Capture the cell that displays the provided text and extract its (x, y) central coordinate. 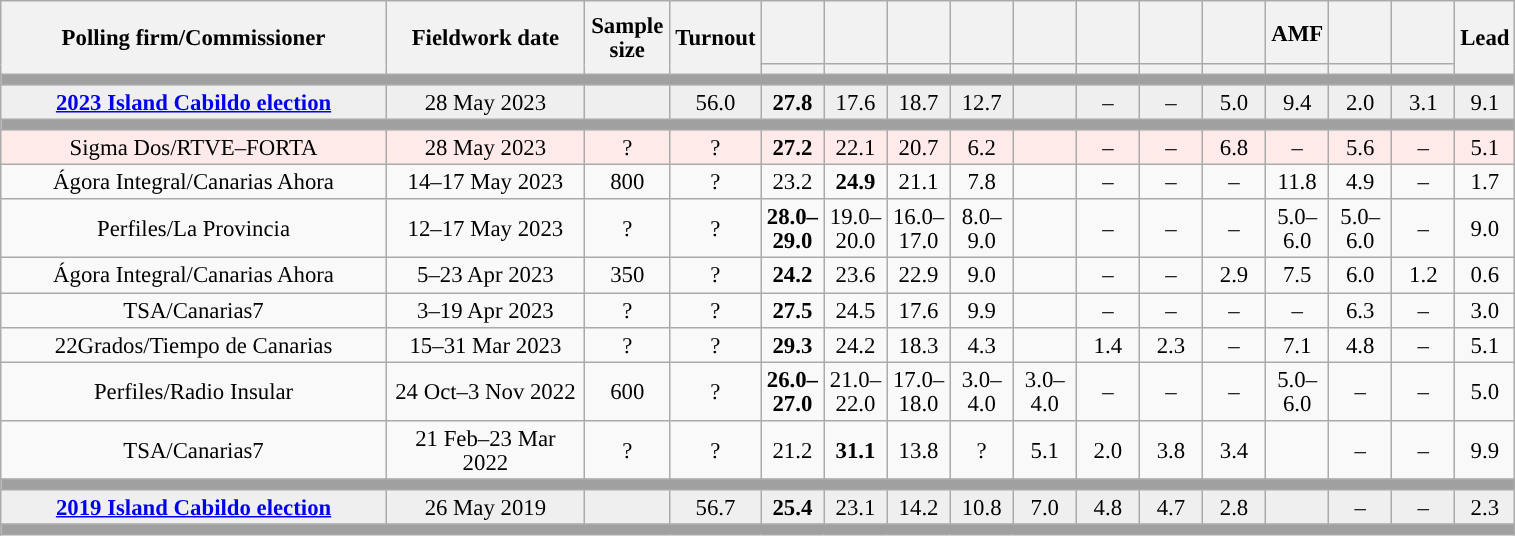
Sample size (627, 38)
1.4 (1108, 344)
23.1 (856, 508)
27.5 (792, 310)
15–31 Mar 2023 (485, 344)
25.4 (792, 508)
28.0–29.0 (792, 230)
4.7 (1170, 508)
27.8 (792, 102)
Perfiles/Radio Insular (194, 392)
26.0–27.0 (792, 392)
9.4 (1298, 102)
24.9 (856, 182)
31.1 (856, 450)
6.3 (1360, 310)
21 Feb–23 Mar 2022 (485, 450)
7.0 (1044, 508)
3.0 (1485, 310)
2.9 (1234, 276)
27.2 (792, 148)
21.0–22.0 (856, 392)
6.2 (982, 148)
18.3 (918, 344)
AMF (1298, 32)
14.2 (918, 508)
4.9 (1360, 182)
2.8 (1234, 508)
Polling firm/Commissioner (194, 38)
12–17 May 2023 (485, 230)
19.0–20.0 (856, 230)
4.3 (982, 344)
600 (627, 392)
24 Oct–3 Nov 2022 (485, 392)
2023 Island Cabildo election (194, 102)
Turnout (716, 38)
Perfiles/La Provincia (194, 230)
3.1 (1424, 102)
18.7 (918, 102)
800 (627, 182)
1.7 (1485, 182)
29.3 (792, 344)
24.5 (856, 310)
23.6 (856, 276)
23.2 (792, 182)
3–19 Apr 2023 (485, 310)
9.1 (1485, 102)
14–17 May 2023 (485, 182)
6.8 (1234, 148)
22.9 (918, 276)
2019 Island Cabildo election (194, 508)
21.2 (792, 450)
10.8 (982, 508)
21.1 (918, 182)
17.0–18.0 (918, 392)
8.0–9.0 (982, 230)
11.8 (1298, 182)
0.6 (1485, 276)
26 May 2019 (485, 508)
7.5 (1298, 276)
12.7 (982, 102)
16.0–17.0 (918, 230)
22.1 (856, 148)
5–23 Apr 2023 (485, 276)
7.1 (1298, 344)
6.0 (1360, 276)
56.7 (716, 508)
56.0 (716, 102)
350 (627, 276)
3.4 (1234, 450)
13.8 (918, 450)
5.6 (1360, 148)
Sigma Dos/RTVE–FORTA (194, 148)
20.7 (918, 148)
Fieldwork date (485, 38)
22Grados/Tiempo de Canarias (194, 344)
Lead (1485, 38)
7.8 (982, 182)
3.8 (1170, 450)
1.2 (1424, 276)
